Scan for the cell matching the given text and deliver its (X, Y) coordinate at center. 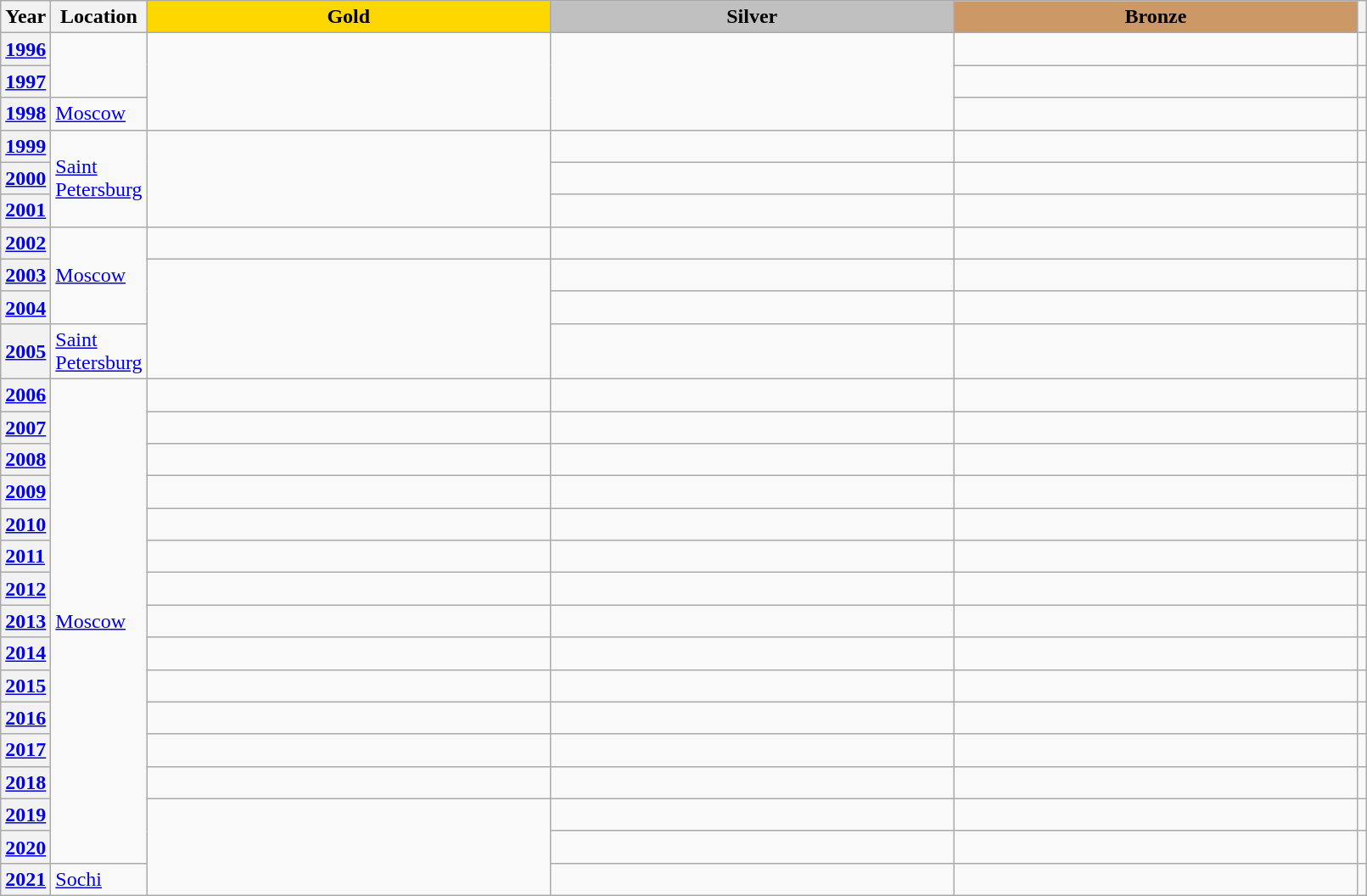
2018 (25, 782)
2011 (25, 557)
2012 (25, 589)
2005 (25, 351)
Sochi (98, 879)
2000 (25, 178)
2015 (25, 686)
2014 (25, 653)
2008 (25, 460)
1998 (25, 114)
2004 (25, 307)
Year (25, 17)
2017 (25, 750)
2003 (25, 275)
2020 (25, 847)
Location (98, 17)
2021 (25, 879)
2016 (25, 718)
2002 (25, 243)
1996 (25, 49)
1999 (25, 146)
Bronze (1156, 17)
Gold (348, 17)
1997 (25, 81)
2019 (25, 815)
2007 (25, 427)
2009 (25, 492)
2001 (25, 210)
2013 (25, 621)
2006 (25, 395)
2010 (25, 524)
Silver (752, 17)
